Scan for the cell matching the given text and deliver its (X, Y) coordinate at center. 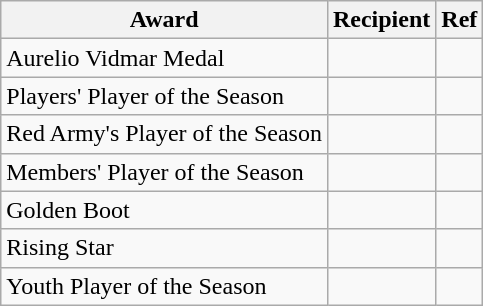
Players' Player of the Season (164, 96)
Aurelio Vidmar Medal (164, 58)
Golden Boot (164, 210)
Ref (460, 20)
Red Army's Player of the Season (164, 134)
Youth Player of the Season (164, 286)
Award (164, 20)
Recipient (381, 20)
Members' Player of the Season (164, 172)
Rising Star (164, 248)
